Identify which cell holds the provided text, then report its [x, y] central coordinate. 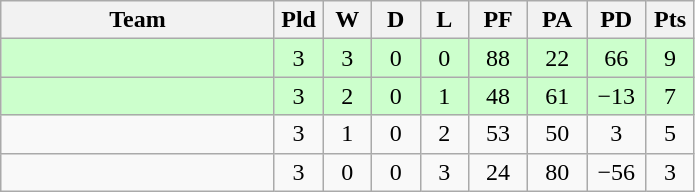
50 [558, 134]
24 [498, 172]
−13 [616, 96]
L [444, 20]
22 [558, 58]
66 [616, 58]
61 [558, 96]
−56 [616, 172]
W [348, 20]
9 [670, 58]
Team [138, 20]
48 [498, 96]
Pld [298, 20]
Pts [670, 20]
D [396, 20]
53 [498, 134]
PA [558, 20]
PF [498, 20]
88 [498, 58]
80 [558, 172]
5 [670, 134]
7 [670, 96]
PD [616, 20]
